Search for the cell housing the specified text and yield its [X, Y] center coordinate. 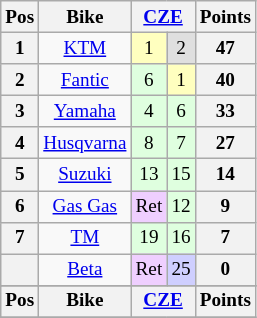
KTM [85, 48]
Husqvarna [85, 143]
3 [20, 111]
TM [85, 238]
9 [225, 206]
13 [149, 175]
5 [20, 175]
47 [225, 48]
40 [225, 80]
Yamaha [85, 111]
25 [181, 270]
Beta [85, 270]
19 [149, 238]
0 [225, 270]
Gas Gas [85, 206]
8 [149, 143]
Fantic [85, 80]
14 [225, 175]
27 [225, 143]
12 [181, 206]
16 [181, 238]
33 [225, 111]
15 [181, 175]
Suzuki [85, 175]
